Return (X, Y) of the center of cell containing provided text 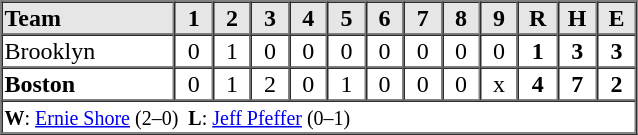
Boston (88, 84)
R (538, 18)
8 (461, 18)
E (616, 18)
H (577, 18)
6 (384, 18)
x (499, 84)
W: Ernie Shore (2–0) L: Jeff Pfeffer (0–1) (319, 116)
Team (88, 18)
9 (499, 18)
5 (346, 18)
Brooklyn (88, 50)
